Locate the cell with the specified text and output its [X, Y] center coordinate. 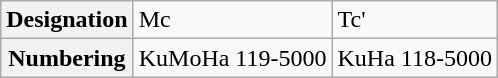
Tc' [414, 20]
Mc [232, 20]
KuHa 118-5000 [414, 58]
Designation [67, 20]
Numbering [67, 58]
KuMoHa 119-5000 [232, 58]
